Find where the given text appears and provide that cell's center as [x, y] coordinate. 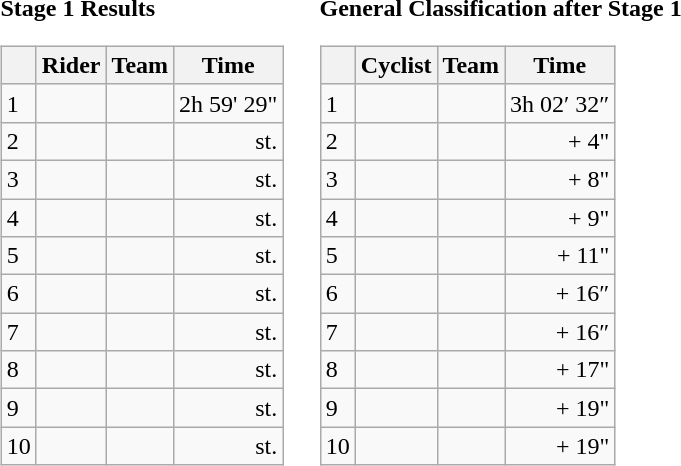
+ 9" [560, 217]
3h 02′ 32″ [560, 103]
Cyclist [396, 65]
2h 59' 29" [228, 103]
+ 17" [560, 370]
+ 8" [560, 179]
Rider [71, 65]
+ 4" [560, 141]
+ 11" [560, 256]
